Provide the [x, y] coordinate of the cell's center where the given text is located.  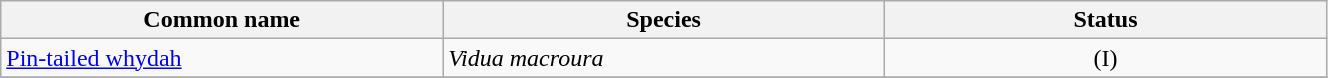
Common name [222, 20]
Pin-tailed whydah [222, 58]
Status [1106, 20]
Vidua macroura [664, 58]
(I) [1106, 58]
Species [664, 20]
